Return the (X, Y) coordinate for the center point of the cell that contains the specified text.  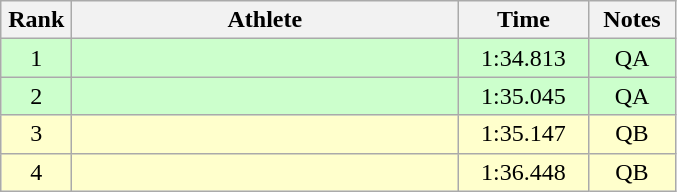
4 (36, 172)
1:35.147 (524, 134)
Notes (632, 20)
Time (524, 20)
1:35.045 (524, 96)
1:36.448 (524, 172)
1 (36, 58)
Athlete (265, 20)
2 (36, 96)
1:34.813 (524, 58)
3 (36, 134)
Rank (36, 20)
